Identify which cell holds the provided text, then report its (X, Y) central coordinate. 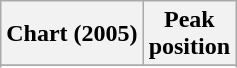
Chart (2005) (72, 34)
Peak position (189, 34)
